Determine the (x, y) coordinate at the center of the cell enclosing the given text.  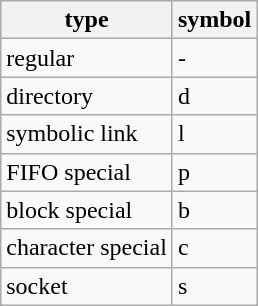
character special (87, 248)
s (214, 286)
directory (87, 96)
regular (87, 58)
b (214, 210)
- (214, 58)
p (214, 172)
c (214, 248)
socket (87, 286)
FIFO special (87, 172)
type (87, 20)
symbol (214, 20)
l (214, 134)
d (214, 96)
block special (87, 210)
symbolic link (87, 134)
